Return the (x, y) coordinate for the center point of the cell that contains the specified text.  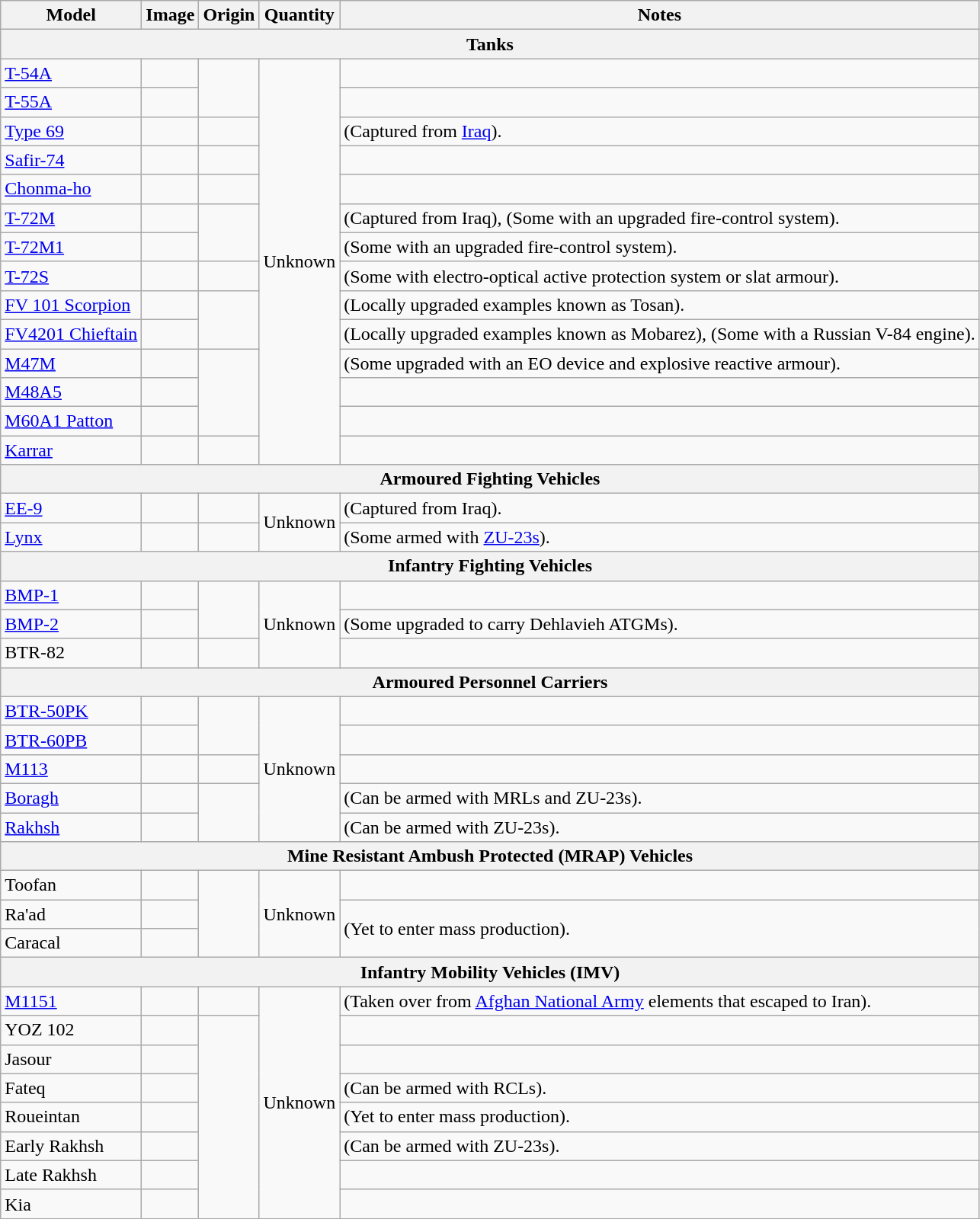
Chonma-ho (72, 189)
M60A1 Patton (72, 421)
(Taken over from Afghan National Army elements that escaped to Iran). (660, 1001)
M48A5 (72, 392)
Jasour (72, 1059)
EE-9 (72, 508)
Late Rakhsh (72, 1175)
Armoured Fighting Vehicles (490, 479)
Quantity (299, 15)
Type 69 (72, 131)
Image (171, 15)
Tanks (490, 44)
T-72M (72, 218)
Caracal (72, 943)
Armoured Personnel Carriers (490, 682)
T-55A (72, 102)
Origin (229, 15)
Boragh (72, 798)
Rakhsh (72, 827)
Infantry Fighting Vehicles (490, 566)
M47M (72, 363)
Notes (660, 15)
(Can be armed with MRLs and ZU-23s). (660, 798)
Early Rakhsh (72, 1146)
(Captured from Iraq), (Some with an upgraded fire-control system). (660, 218)
Ra'ad (72, 914)
FV 101 Scorpion (72, 305)
(Some armed with ZU-23s). (660, 537)
Infantry Mobility Vehicles (IMV) (490, 972)
(Locally upgraded examples known as Tosan). (660, 305)
BMP-1 (72, 595)
Lynx (72, 537)
Safir-74 (72, 160)
M113 (72, 769)
T-72S (72, 276)
(Some with an upgraded fire-control system). (660, 247)
M1151 (72, 1001)
BTR-50PK (72, 711)
BTR-60PB (72, 740)
FV4201 Chieftain (72, 334)
Toofan (72, 885)
YOZ 102 (72, 1030)
(Some upgraded to carry Dehlavieh ATGMs). (660, 624)
(Can be armed with RCLs). (660, 1088)
(Some with electro-optical active protection system or slat armour). (660, 276)
Mine Resistant Ambush Protected (MRAP) Vehicles (490, 856)
BTR-82 (72, 653)
Karrar (72, 450)
T-54A (72, 73)
Fateq (72, 1088)
(Some upgraded with an EO device and explosive reactive armour). (660, 363)
Model (72, 15)
BMP-2 (72, 624)
(Locally upgraded examples known as Mobarez), (Some with a Russian V-84 engine). (660, 334)
Roueintan (72, 1117)
Kia (72, 1204)
T-72M1 (72, 247)
